Return [x, y] of the center of cell containing provided text 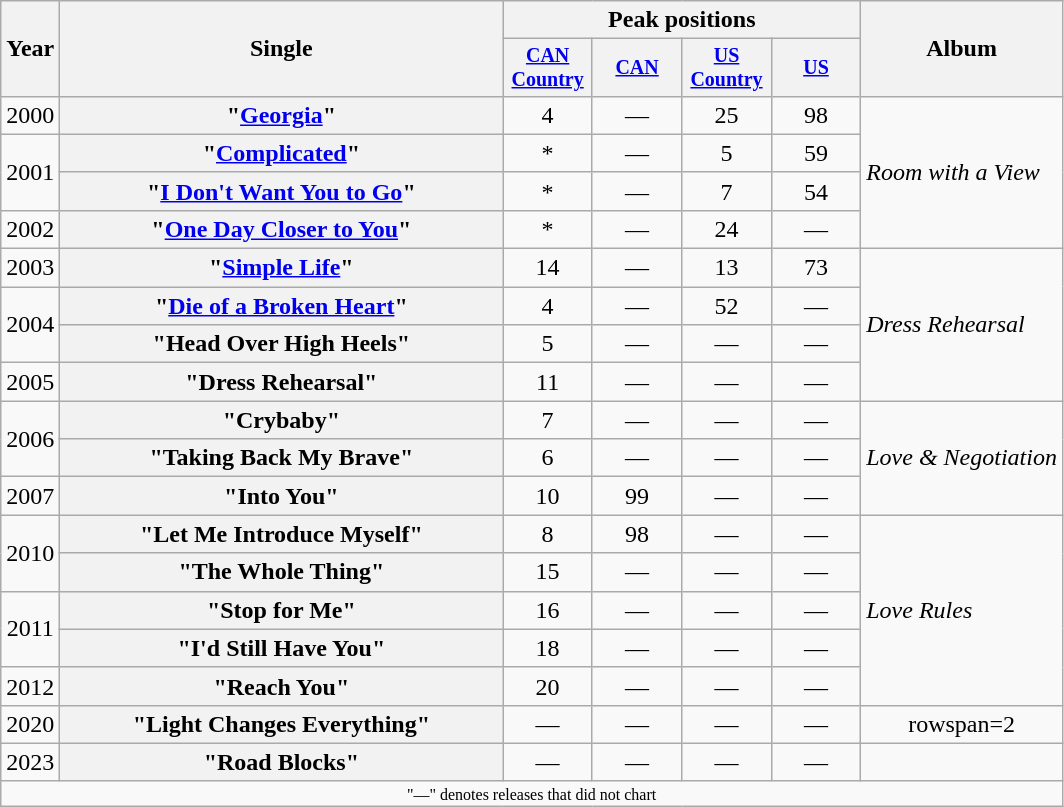
"Crybaby" [282, 420]
25 [726, 115]
"Road Blocks" [282, 762]
Love & Negotiation [962, 458]
"I Don't Want You to Go" [282, 191]
"Taking Back My Brave" [282, 458]
Dress Rehearsal [962, 325]
"One Day Closer to You" [282, 229]
Year [30, 49]
"I'd Still Have You" [282, 648]
CAN Country [548, 68]
"Reach You" [282, 686]
"Head Over High Heels" [282, 344]
"Let Me Introduce Myself" [282, 534]
18 [548, 648]
2002 [30, 229]
15 [548, 572]
"Dress Rehearsal" [282, 382]
2000 [30, 115]
2006 [30, 439]
"Simple Life" [282, 268]
"Georgia" [282, 115]
2020 [30, 724]
"Light Changes Everything" [282, 724]
13 [726, 268]
2004 [30, 325]
16 [548, 610]
20 [548, 686]
2012 [30, 686]
US [816, 68]
"Stop for Me" [282, 610]
2007 [30, 496]
Love Rules [962, 610]
2010 [30, 553]
CAN [636, 68]
6 [548, 458]
11 [548, 382]
10 [548, 496]
59 [816, 153]
rowspan=2 [962, 724]
"—" denotes releases that did not chart [532, 793]
US Country [726, 68]
2001 [30, 172]
Peak positions [682, 20]
Room with a View [962, 172]
52 [726, 306]
Album [962, 49]
73 [816, 268]
8 [548, 534]
"Complicated" [282, 153]
"Into You" [282, 496]
24 [726, 229]
2023 [30, 762]
54 [816, 191]
2005 [30, 382]
"Die of a Broken Heart" [282, 306]
"The Whole Thing" [282, 572]
2011 [30, 629]
14 [548, 268]
99 [636, 496]
Single [282, 49]
2003 [30, 268]
